Extract the [x, y] coordinate from the center of the cell holding the provided text.  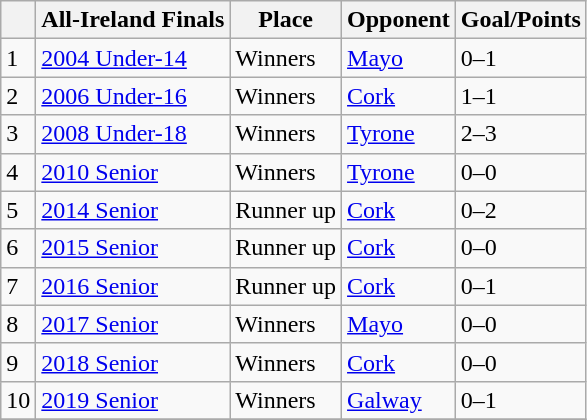
Opponent [399, 20]
2–3 [520, 134]
Goal/Points [520, 20]
3 [18, 134]
1 [18, 58]
1–1 [520, 96]
2008 Under-18 [133, 134]
Place [286, 20]
2015 Senior [133, 248]
Galway [399, 400]
8 [18, 324]
4 [18, 172]
6 [18, 248]
2 [18, 96]
2019 Senior [133, 400]
2017 Senior [133, 324]
All-Ireland Finals [133, 20]
2016 Senior [133, 286]
9 [18, 362]
7 [18, 286]
0–2 [520, 210]
5 [18, 210]
2014 Senior [133, 210]
2018 Senior [133, 362]
2006 Under-16 [133, 96]
2010 Senior [133, 172]
10 [18, 400]
2004 Under-14 [133, 58]
